Determine the (x, y) coordinate at the center of the cell enclosing the given text.  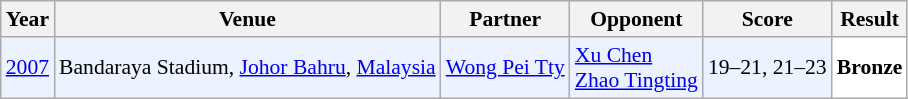
Xu Chen Zhao Tingting (636, 68)
Bandaraya Stadium, Johor Bahru, Malaysia (248, 68)
Year (28, 19)
Opponent (636, 19)
Score (768, 19)
2007 (28, 68)
19–21, 21–23 (768, 68)
Venue (248, 19)
Result (870, 19)
Partner (506, 19)
Wong Pei Tty (506, 68)
Bronze (870, 68)
